From the cell containing the given text, extract its center point as (x, y) coordinate. 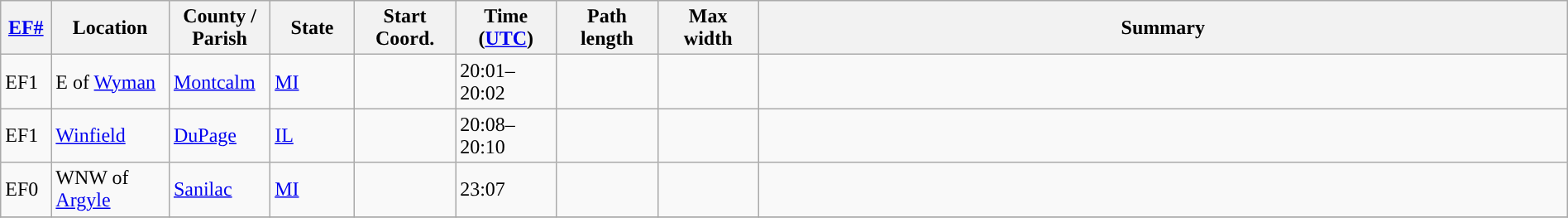
State (313, 28)
20:01–20:02 (506, 81)
DuPage (219, 136)
County / Parish (219, 28)
EF# (26, 28)
Time (UTC) (506, 28)
Summary (1163, 28)
E of Wyman (111, 81)
Path length (607, 28)
Montcalm (219, 81)
23:07 (506, 189)
Max width (708, 28)
20:08–20:10 (506, 136)
Sanilac (219, 189)
IL (313, 136)
WNW of Argyle (111, 189)
EF0 (26, 189)
Location (111, 28)
Winfield (111, 136)
Start Coord. (404, 28)
